Return [X, Y] of the center of cell containing provided text 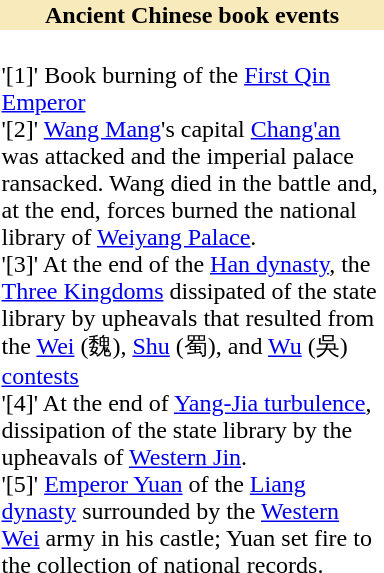
Ancient Chinese book events [192, 15]
